Return (x, y) of the center of cell containing provided text 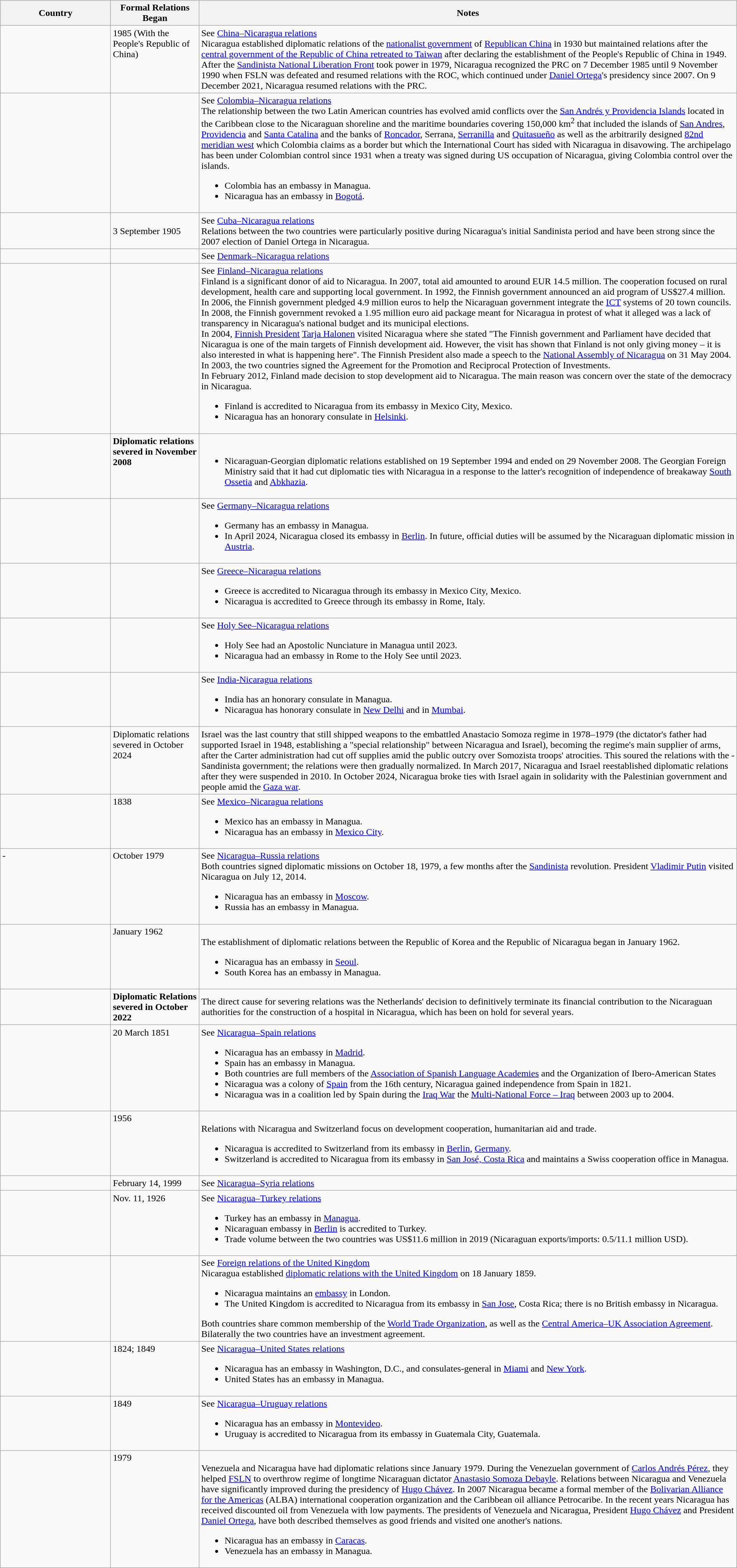
1849 (155, 1423)
February 14, 1999 (155, 1183)
Notes (468, 13)
Country (56, 13)
Formal Relations Began (155, 13)
3 September 1905 (155, 231)
Nov. 11, 1926 (155, 1223)
Diplomatic relations severed in October 2024 (155, 761)
Diplomatic Relations severed in October 2022 (155, 1007)
20 March 1851 (155, 1068)
1838 (155, 821)
January 1962 (155, 957)
Diplomatic relations severed in November 2008 (155, 466)
See Denmark–Nicaragua relations (468, 256)
1824; 1849 (155, 1369)
See Mexico–Nicaragua relationsMexico has an embassy in Managua.Nicaragua has an embassy in Mexico City. (468, 821)
See Nicaragua–Syria relations (468, 1183)
- (56, 886)
October 1979 (155, 886)
1956 (155, 1143)
See India-Nicaragua relationsIndia has an honorary consulate in Managua.Nicaragua has honorary consulate in New Delhi and in Mumbai. (468, 700)
1979 (155, 1509)
1985 (With the People's Republic of China) (155, 59)
